Scan for the cell matching the given text and deliver its [X, Y] coordinate at center. 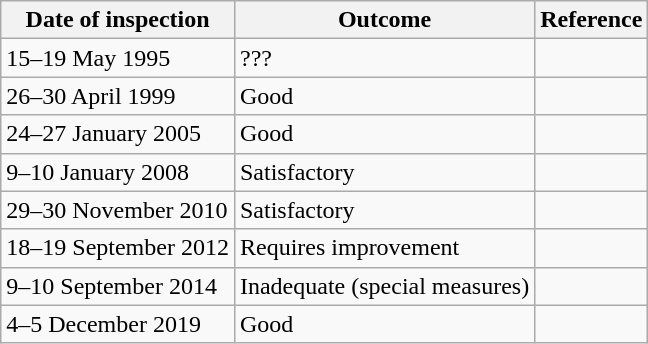
29–30 November 2010 [118, 210]
Requires improvement [384, 248]
Reference [592, 20]
9–10 September 2014 [118, 286]
15–19 May 1995 [118, 58]
Outcome [384, 20]
Date of inspection [118, 20]
24–27 January 2005 [118, 134]
4–5 December 2019 [118, 324]
26–30 April 1999 [118, 96]
Inadequate (special measures) [384, 286]
18–19 September 2012 [118, 248]
9–10 January 2008 [118, 172]
??? [384, 58]
